Output the (X, Y) coordinate of the center of the cell containing the given text.  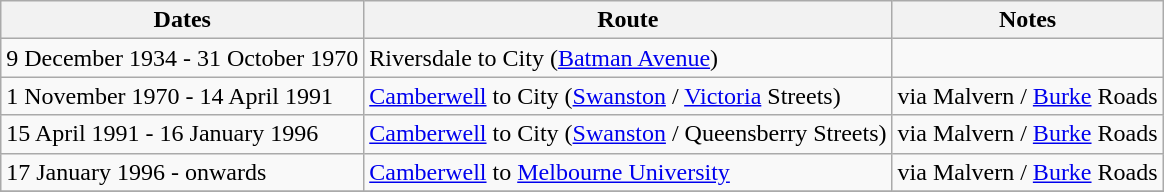
15 April 1991 - 16 January 1996 (182, 134)
Route (628, 20)
Camberwell to City (Swanston / Queensberry Streets) (628, 134)
Dates (182, 20)
1 November 1970 - 14 April 1991 (182, 96)
Riversdale to City (Batman Avenue) (628, 58)
Notes (1028, 20)
Camberwell to Melbourne University (628, 172)
9 December 1934 - 31 October 1970 (182, 58)
Camberwell to City (Swanston / Victoria Streets) (628, 96)
17 January 1996 - onwards (182, 172)
